Return the [X, Y] coordinate for the center point of the cell that contains the specified text.  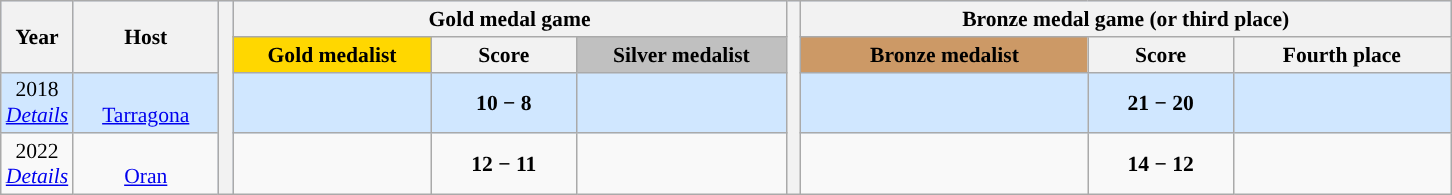
Silver medalist [681, 55]
Bronze medalist [944, 55]
Gold medal game [510, 19]
2018Details [37, 102]
Oran [146, 164]
Gold medalist [332, 55]
21 − 20 [1160, 102]
2022Details [37, 164]
12 − 11 [504, 164]
Fourth place [1342, 55]
Bronze medal game (or third place) [1126, 19]
Tarragona [146, 102]
14 − 12 [1160, 164]
Host [146, 36]
Year [37, 36]
10 − 8 [504, 102]
